Pinpoint the cell where the given text exists, returning its [X, Y] midpoint coordinate. 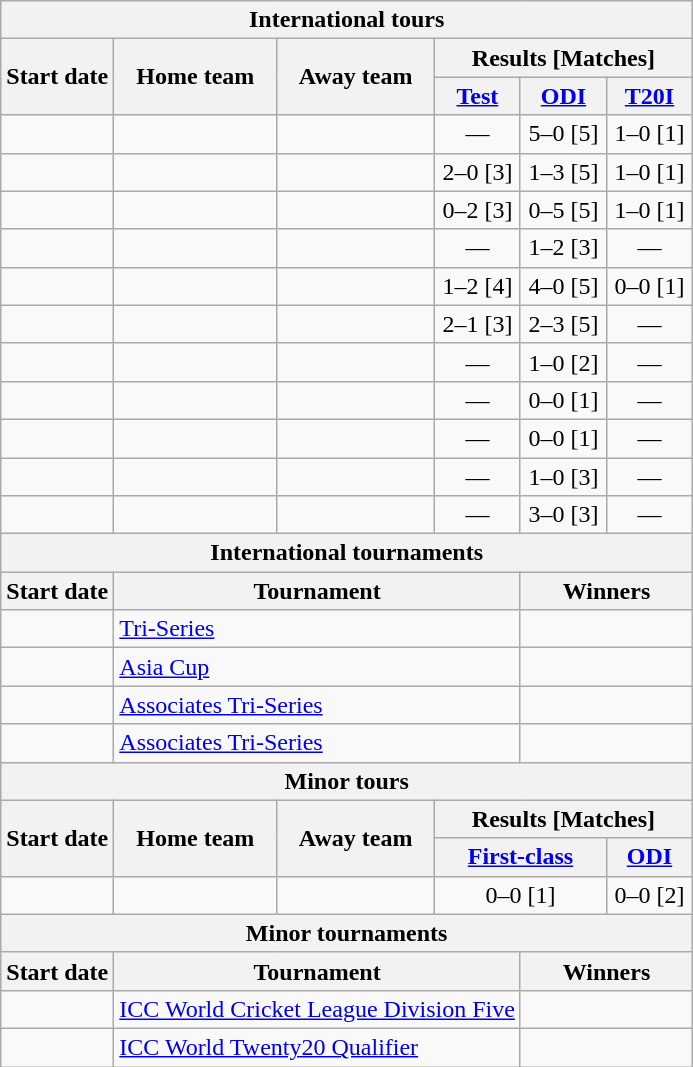
Tri-Series [318, 629]
2–0 [3] [477, 172]
First-class [520, 857]
2–1 [3] [477, 324]
T20I [649, 96]
1–2 [4] [477, 286]
0–2 [3] [477, 210]
1–3 [5] [563, 172]
4–0 [5] [563, 286]
Minor tournaments [347, 933]
ICC World Cricket League Division Five [318, 1009]
0–0 [2] [649, 895]
3–0 [3] [563, 515]
0–5 [5] [563, 210]
5–0 [5] [563, 134]
Minor tours [347, 781]
1–0 [2] [563, 362]
2–3 [5] [563, 324]
1–2 [3] [563, 248]
International tournaments [347, 553]
Asia Cup [318, 667]
ICC World Twenty20 Qualifier [318, 1047]
Test [477, 96]
1–0 [3] [563, 477]
International tours [347, 20]
